From the cell containing the given text, extract its center point as [X, Y] coordinate. 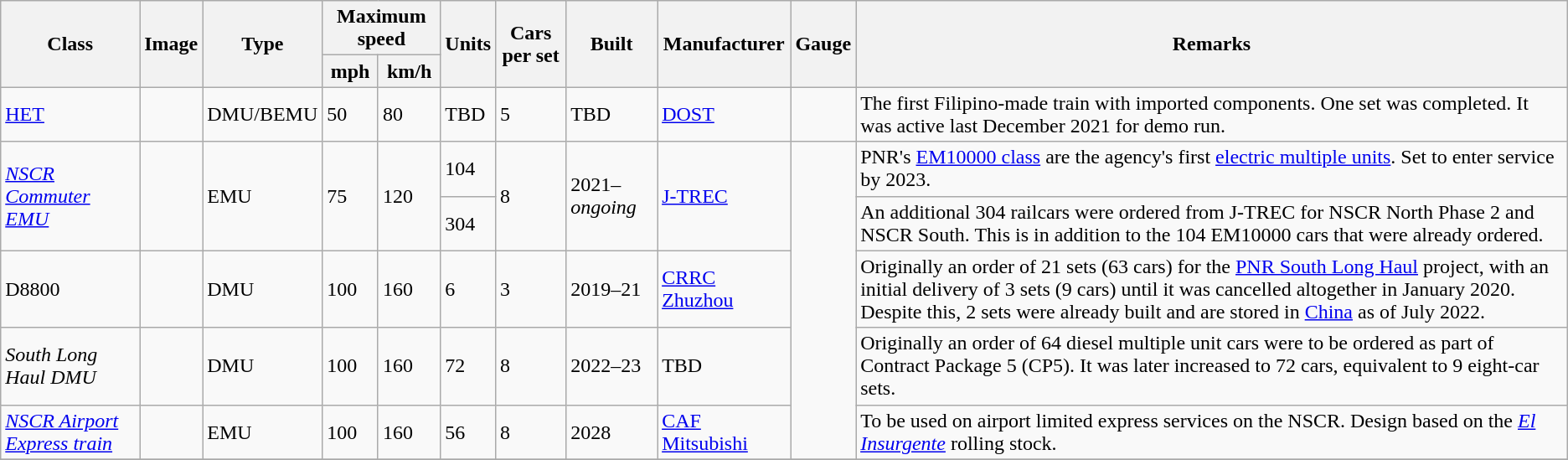
2019–21 [611, 289]
J-TREC [724, 196]
104 [468, 169]
6 [468, 289]
Maximum speed [382, 28]
CRRC Zhuzhou [724, 289]
72 [468, 366]
Units [468, 44]
120 [409, 196]
DOST [724, 114]
2021–ongoing [611, 196]
Manufacturer [724, 44]
Class [70, 44]
The first Filipino-made train with imported components. One set was completed. It was active last December 2021 for demo run. [1212, 114]
HET [70, 114]
mph [350, 71]
NSCR Airport Express train [70, 432]
80 [409, 114]
Remarks [1212, 44]
Image [171, 44]
5 [531, 114]
To be used on airport limited express services on the NSCR. Design based on the El Insurgente rolling stock. [1212, 432]
Cars per set [531, 44]
PNR's EM10000 class are the agency's first electric multiple units. Set to enter service by 2023. [1212, 169]
South Long Haul DMU [70, 366]
Type [263, 44]
NSCR Commuter EMU [70, 196]
D8800 [70, 289]
75 [350, 196]
DMU/BEMU [263, 114]
Gauge [823, 44]
304 [468, 223]
2028 [611, 432]
2022–23 [611, 366]
50 [350, 114]
km/h [409, 71]
CAFMitsubishi [724, 432]
Built [611, 44]
56 [468, 432]
3 [531, 289]
